Scan for the cell matching the given text and deliver its [X, Y] coordinate at center. 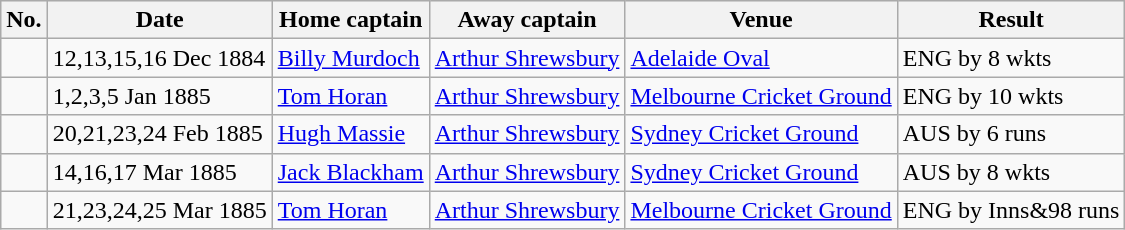
ENG by 8 wkts [1011, 58]
20,21,23,24 Feb 1885 [160, 134]
Away captain [527, 20]
Home captain [350, 20]
AUS by 6 runs [1011, 134]
Venue [761, 20]
Adelaide Oval [761, 58]
AUS by 8 wkts [1011, 172]
Billy Murdoch [350, 58]
Jack Blackham [350, 172]
21,23,24,25 Mar 1885 [160, 210]
ENG by Inns&98 runs [1011, 210]
ENG by 10 wkts [1011, 96]
14,16,17 Mar 1885 [160, 172]
Result [1011, 20]
1,2,3,5 Jan 1885 [160, 96]
No. [24, 20]
Date [160, 20]
12,13,15,16 Dec 1884 [160, 58]
Hugh Massie [350, 134]
